Extract the (x, y) coordinate from the center of the cell holding the provided text.  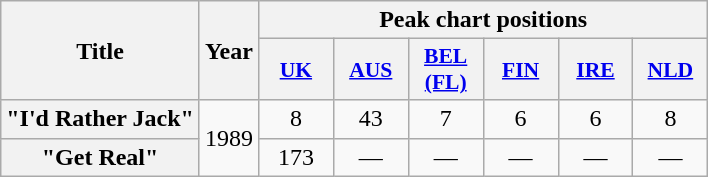
Year (228, 50)
"I'd Rather Jack" (100, 119)
AUS (370, 70)
Peak chart positions (482, 20)
1989 (228, 138)
NLD (670, 70)
UK (296, 70)
IRE (596, 70)
7 (446, 119)
Title (100, 50)
FIN (520, 70)
43 (370, 119)
"Get Real" (100, 157)
BEL(FL) (446, 70)
173 (296, 157)
